Detect which cell encompasses the target text, then output its [x, y] center coordinate. 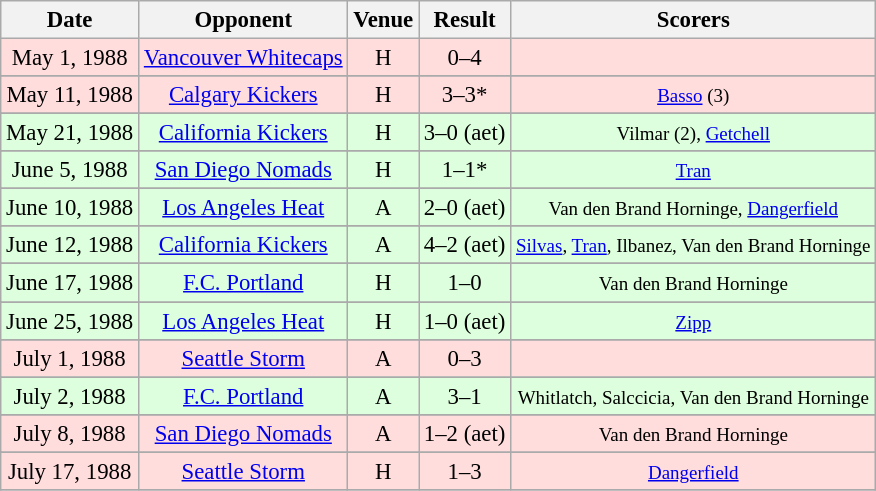
Calgary Kickers [244, 95]
Whitlatch, Salccicia, Van den Brand Horninge [694, 396]
June 17, 1988 [70, 283]
Van den Brand Horninge, Dangerfield [694, 208]
Scorers [694, 20]
Opponent [244, 20]
Dangerfield [694, 471]
July 8, 1988 [70, 433]
1–1* [464, 170]
Tran [694, 170]
Basso (3) [694, 95]
1–0 [464, 283]
Venue [384, 20]
1–3 [464, 471]
June 5, 1988 [70, 170]
4–2 (aet) [464, 245]
June 25, 1988 [70, 321]
2–0 (aet) [464, 208]
3–1 [464, 396]
1–0 (aet) [464, 321]
1–2 (aet) [464, 433]
3–3* [464, 95]
July 17, 1988 [70, 471]
June 12, 1988 [70, 245]
June 10, 1988 [70, 208]
May 1, 1988 [70, 58]
Vancouver Whitecaps [244, 58]
0–4 [464, 58]
May 21, 1988 [70, 133]
May 11, 1988 [70, 95]
Zipp [694, 321]
Silvas, Tran, Ilbanez, Van den Brand Horninge [694, 245]
July 1, 1988 [70, 358]
0–3 [464, 358]
Result [464, 20]
Vilmar (2), Getchell [694, 133]
Date [70, 20]
July 2, 1988 [70, 396]
3–0 (aet) [464, 133]
